Capture the cell that displays the provided text and extract its [X, Y] central coordinate. 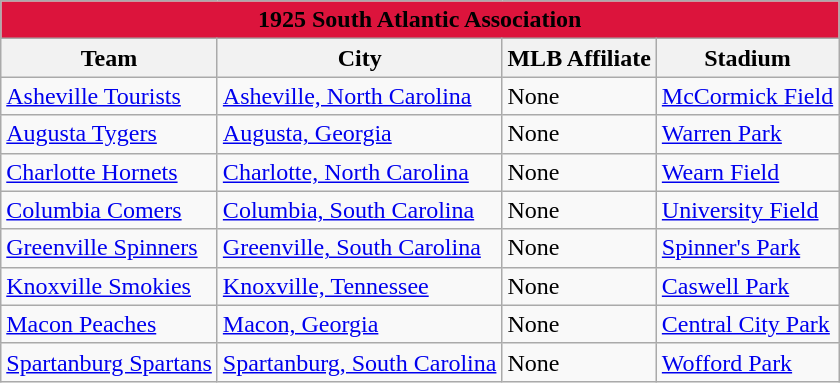
Wearn Field [747, 172]
Charlotte, North Carolina [360, 172]
Charlotte Hornets [110, 172]
1925 South Atlantic Association [420, 20]
Stadium [747, 58]
Spartanburg Spartans [110, 362]
University Field [747, 210]
Macon Peaches [110, 324]
McCormick Field [747, 96]
Spartanburg, South Carolina [360, 362]
Team [110, 58]
Columbia, South Carolina [360, 210]
Augusta, Georgia [360, 134]
Knoxville Smokies [110, 286]
Greenville, South Carolina [360, 248]
Asheville Tourists [110, 96]
Columbia Comers [110, 210]
MLB Affiliate [579, 58]
Augusta Tygers [110, 134]
Central City Park [747, 324]
Caswell Park [747, 286]
City [360, 58]
Spinner's Park [747, 248]
Greenville Spinners [110, 248]
Knoxville, Tennessee [360, 286]
Warren Park [747, 134]
Asheville, North Carolina [360, 96]
Macon, Georgia [360, 324]
Wofford Park [747, 362]
